Find where the given text appears and provide that cell's center as (X, Y) coordinate. 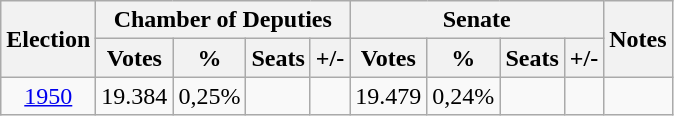
0,25% (210, 96)
Election (48, 39)
Senate (477, 20)
1950 (48, 96)
19.384 (134, 96)
Notes (638, 39)
Chamber of Deputies (223, 20)
0,24% (464, 96)
19.479 (388, 96)
